Search for the cell housing the specified text and yield its [x, y] center coordinate. 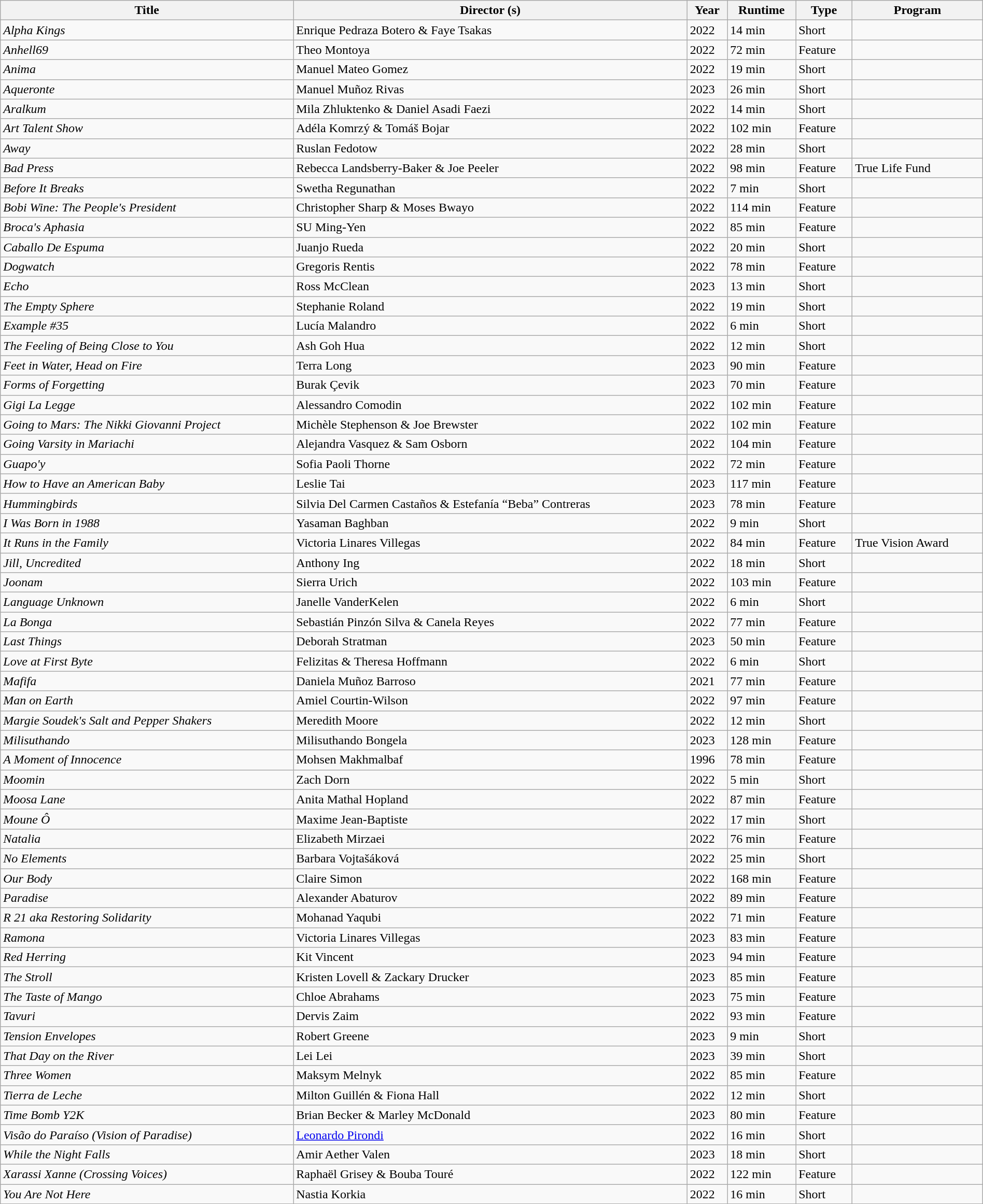
Three Women [147, 1075]
Type [824, 10]
Red Herring [147, 957]
Moomin [147, 780]
Mohanad Yaqubi [490, 918]
Alpha Kings [147, 30]
71 min [762, 918]
83 min [762, 938]
Hummingbirds [147, 503]
128 min [762, 740]
Tierra de Leche [147, 1095]
Ruslan Fedotow [490, 148]
Time Bomb Y2K [147, 1115]
That Day on the River [147, 1056]
Sierra Urich [490, 583]
Guapo'y [147, 464]
Milisuthando [147, 740]
Amir Aether Valen [490, 1154]
Tavuri [147, 1016]
87 min [762, 799]
Meredith Moore [490, 720]
Last Things [147, 642]
Natalia [147, 839]
Man on Earth [147, 701]
Milton Guillén & Fiona Hall [490, 1095]
Caballo De Espuma [147, 247]
114 min [762, 207]
No Elements [147, 858]
Terra Long [490, 365]
Kristen Lovell & Zackary Drucker [490, 977]
Aqueronte [147, 89]
Paradise [147, 898]
Margie Soudek's Salt and Pepper Shakers [147, 720]
Silvia Del Carmen Castaños & Estefanía “Beba” Contreras [490, 503]
Leonardo Pirondi [490, 1135]
Daniela Muñoz Barroso [490, 681]
Leslie Tai [490, 484]
You Are Not Here [147, 1194]
Echo [147, 287]
Raphaël Grisey & Bouba Touré [490, 1174]
Mila Zhluktenko & Daniel Asadi Faezi [490, 109]
Our Body [147, 879]
Brian Becker & Marley McDonald [490, 1115]
Love at First Byte [147, 661]
Going to Mars: The Nikki Giovanni Project [147, 424]
While the Night Falls [147, 1154]
Maxime Jean-Baptiste [490, 819]
Zach Dorn [490, 780]
76 min [762, 839]
Joonam [147, 583]
Title [147, 10]
Theo Montoya [490, 50]
90 min [762, 365]
Dogwatch [147, 267]
La Bonga [147, 622]
Rebecca Landsberry-Baker & Joe Peeler [490, 168]
Kit Vincent [490, 957]
The Empty Sphere [147, 306]
Away [147, 148]
168 min [762, 879]
The Feeling of Being Close to You [147, 346]
Ramona [147, 938]
Tension Envelopes [147, 1036]
Moune Ô [147, 819]
Christopher Sharp & Moses Bwayo [490, 207]
28 min [762, 148]
True Vision Award [918, 543]
Mafifa [147, 681]
Year [707, 10]
Moosa Lane [147, 799]
Anima [147, 69]
Michèle Stephenson & Joe Brewster [490, 424]
Example #35 [147, 326]
Bad Press [147, 168]
39 min [762, 1056]
Gigi La Legge [147, 405]
89 min [762, 898]
2021 [707, 681]
Alejandra Vasquez & Sam Osborn [490, 444]
Language Unknown [147, 602]
1996 [707, 760]
Before It Breaks [147, 188]
Anhell69 [147, 50]
Maksym Melnyk [490, 1075]
Program [918, 10]
Burak Çevik [490, 385]
R 21 aka Restoring Solidarity [147, 918]
17 min [762, 819]
Nastia Korkia [490, 1194]
Dervis Zaim [490, 1016]
Ash Goh Hua [490, 346]
Visão do Paraíso (Vision of Paradise) [147, 1135]
Chloe Abrahams [490, 997]
97 min [762, 701]
Anita Mathal Hopland [490, 799]
Claire Simon [490, 879]
Jill, Uncredited [147, 562]
Enrique Pedraza Botero & Faye Tsakas [490, 30]
How to Have an American Baby [147, 484]
70 min [762, 385]
Feet in Water, Head on Fire [147, 365]
Anthony Ing [490, 562]
SU Ming-Yen [490, 227]
Lei Lei [490, 1056]
Art Talent Show [147, 129]
Stephanie Roland [490, 306]
122 min [762, 1174]
Mohsen Makhmalbaf [490, 760]
Alexander Abaturov [490, 898]
Ross McClean [490, 287]
Gregoris Rentis [490, 267]
The Stroll [147, 977]
Manuel Mateo Gomez [490, 69]
Sofia Paoli Thorne [490, 464]
Deborah Stratman [490, 642]
104 min [762, 444]
80 min [762, 1115]
Felizitas & Theresa Hoffmann [490, 661]
Aralkum [147, 109]
Lucía Malandro [490, 326]
26 min [762, 89]
Juanjo Rueda [490, 247]
Robert Greene [490, 1036]
Milisuthando Bongela [490, 740]
103 min [762, 583]
Janelle VanderKelen [490, 602]
84 min [762, 543]
94 min [762, 957]
98 min [762, 168]
Manuel Muñoz Rivas [490, 89]
Going Varsity in Mariachi [147, 444]
Amiel Courtin-Wilson [490, 701]
Broca's Aphasia [147, 227]
True Life Fund [918, 168]
Runtime [762, 10]
Barbara Vojtašáková [490, 858]
93 min [762, 1016]
117 min [762, 484]
Director (s) [490, 10]
Bobi Wine: The People's President [147, 207]
A Moment of Innocence [147, 760]
Yasaman Baghban [490, 523]
Forms of Forgetting [147, 385]
Xarassi Xanne (Crossing Voices) [147, 1174]
75 min [762, 997]
I Was Born in 1988 [147, 523]
Elizabeth Mirzaei [490, 839]
Alessandro Comodin [490, 405]
The Taste of Mango [147, 997]
Sebastián Pinzón Silva & Canela Reyes [490, 622]
5 min [762, 780]
25 min [762, 858]
Adéla Komrzý & Tomáš Bojar [490, 129]
It Runs in the Family [147, 543]
Swetha Regunathan [490, 188]
7 min [762, 188]
13 min [762, 287]
20 min [762, 247]
50 min [762, 642]
